Identify which cell holds the provided text, then report its [X, Y] central coordinate. 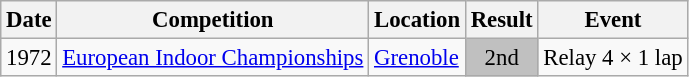
Result [502, 20]
Event [613, 20]
Location [418, 20]
Relay 4 × 1 lap [613, 58]
European Indoor Championships [213, 58]
Date [29, 20]
1972 [29, 58]
2nd [502, 58]
Competition [213, 20]
Grenoble [418, 58]
